Scan for the cell matching the given text and deliver its (X, Y) coordinate at center. 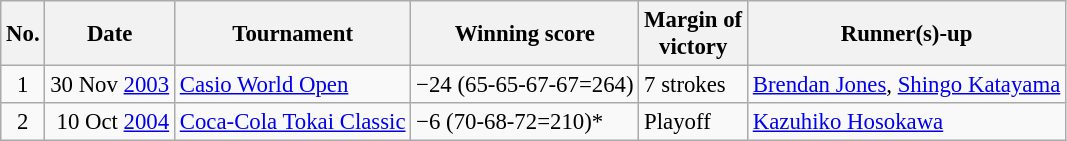
Runner(s)-up (906, 34)
Winning score (525, 34)
2 (23, 122)
Coca-Cola Tokai Classic (292, 122)
Casio World Open (292, 85)
Margin ofvictory (694, 34)
30 Nov 2003 (110, 85)
10 Oct 2004 (110, 122)
−24 (65-65-67-67=264) (525, 85)
7 strokes (694, 85)
Date (110, 34)
1 (23, 85)
No. (23, 34)
Kazuhiko Hosokawa (906, 122)
Tournament (292, 34)
−6 (70-68-72=210)* (525, 122)
Brendan Jones, Shingo Katayama (906, 85)
Playoff (694, 122)
